Provide the (x, y) coordinate of the cell's center where the given text is located.  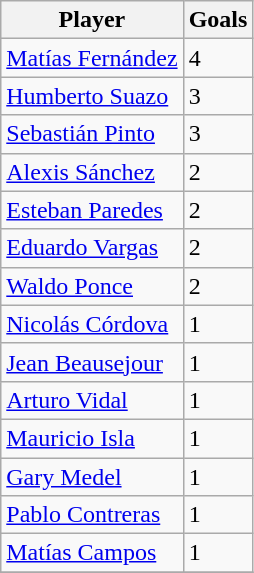
Goals (218, 20)
Sebastián Pinto (92, 134)
Jean Beausejour (92, 362)
Eduardo Vargas (92, 248)
Arturo Vidal (92, 400)
Nicolás Córdova (92, 324)
4 (218, 58)
Player (92, 20)
Gary Medel (92, 477)
Humberto Suazo (92, 96)
Pablo Contreras (92, 515)
Alexis Sánchez (92, 172)
Mauricio Isla (92, 438)
Matías Fernández (92, 58)
Waldo Ponce (92, 286)
Esteban Paredes (92, 210)
Matías Campos (92, 553)
